Return [X, Y] of the center of cell containing provided text 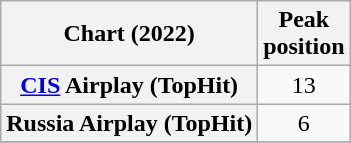
13 [304, 85]
CIS Airplay (TopHit) [130, 85]
Chart (2022) [130, 34]
6 [304, 123]
Peakposition [304, 34]
Russia Airplay (TopHit) [130, 123]
